Identify which cell holds the provided text, then report its (x, y) central coordinate. 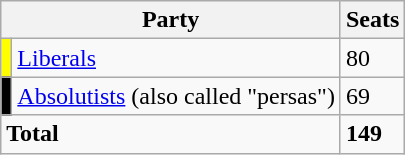
69 (372, 96)
149 (372, 134)
Absolutists (also called "persas") (176, 96)
Total (171, 134)
80 (372, 58)
Party (171, 20)
Seats (372, 20)
Liberals (176, 58)
